Search for the cell housing the specified text and yield its (X, Y) center coordinate. 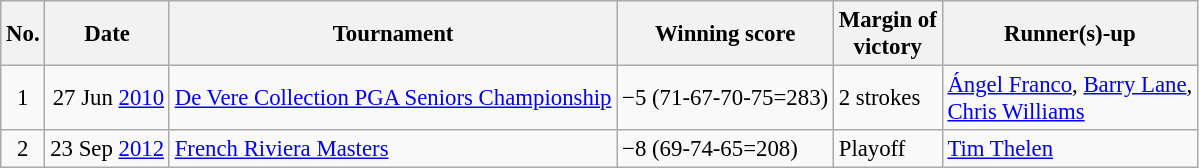
Playoff (888, 149)
27 Jun 2010 (107, 98)
Runner(s)-up (1070, 34)
2 strokes (888, 98)
−8 (69-74-65=208) (726, 149)
Date (107, 34)
No. (23, 34)
De Vere Collection PGA Seniors Championship (392, 98)
1 (23, 98)
2 (23, 149)
Winning score (726, 34)
Tim Thelen (1070, 149)
Margin ofvictory (888, 34)
23 Sep 2012 (107, 149)
Tournament (392, 34)
French Riviera Masters (392, 149)
Ángel Franco, Barry Lane, Chris Williams (1070, 98)
−5 (71-67-70-75=283) (726, 98)
